Search for the cell housing the specified text and yield its (X, Y) center coordinate. 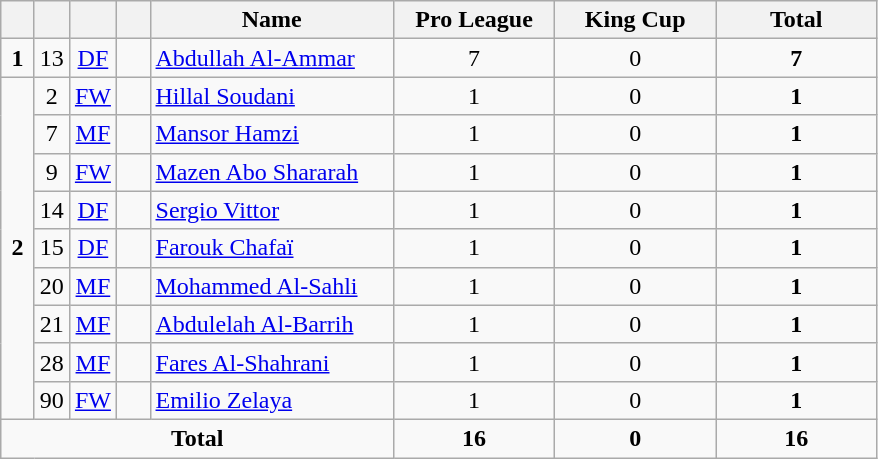
Name (272, 20)
Fares Al-Shahrani (272, 362)
Sergio Vittor (272, 210)
13 (52, 58)
Pro League (474, 20)
Emilio Zelaya (272, 400)
21 (52, 324)
14 (52, 210)
Mansor Hamzi (272, 134)
28 (52, 362)
20 (52, 286)
Farouk Chafaï (272, 248)
Mazen Abo Shararah (272, 172)
Abdullah Al-Ammar (272, 58)
9 (52, 172)
15 (52, 248)
Mohammed Al-Sahli (272, 286)
Hillal Soudani (272, 96)
90 (52, 400)
Abdulelah Al-Barrih (272, 324)
King Cup (636, 20)
